Capture the cell that displays the provided text and extract its [x, y] central coordinate. 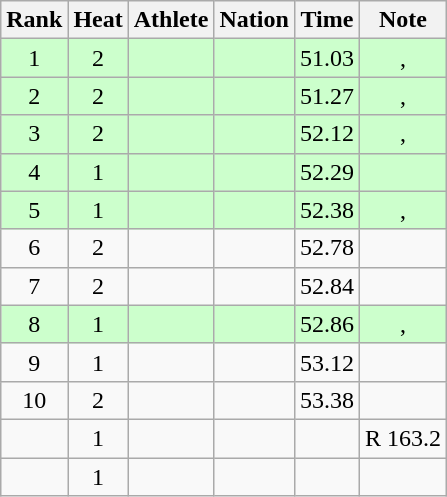
51.27 [326, 96]
4 [34, 172]
52.84 [326, 286]
7 [34, 286]
Rank [34, 20]
51.03 [326, 58]
10 [34, 400]
52.86 [326, 324]
52.38 [326, 210]
53.12 [326, 362]
Nation [254, 20]
Athlete [171, 20]
Heat [98, 20]
R 163.2 [402, 438]
52.12 [326, 134]
52.29 [326, 172]
52.78 [326, 248]
Time [326, 20]
6 [34, 248]
5 [34, 210]
Note [402, 20]
8 [34, 324]
53.38 [326, 400]
9 [34, 362]
3 [34, 134]
